Extract the [X, Y] coordinate from the center of the cell holding the provided text.  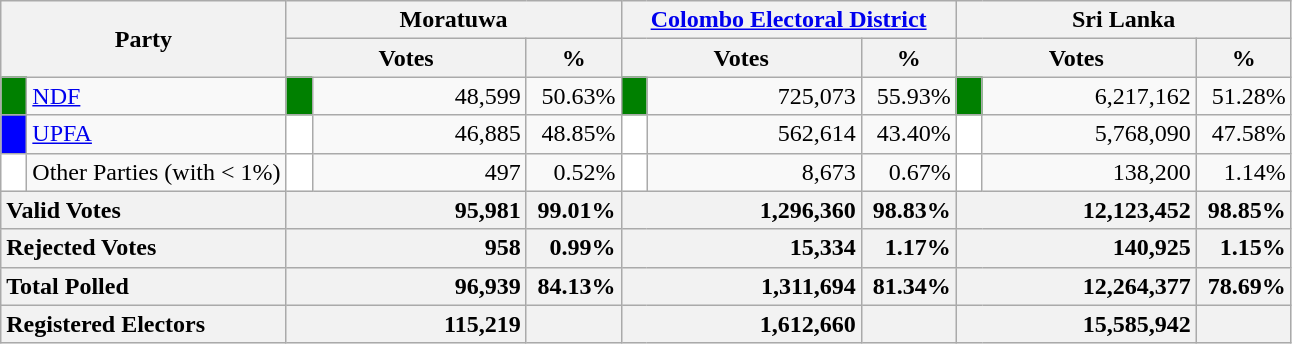
Valid Votes [144, 210]
47.58% [1244, 134]
562,614 [754, 134]
46,885 [419, 134]
140,925 [1076, 248]
98.85% [1244, 210]
Other Parties (with < 1%) [156, 172]
0.52% [574, 172]
96,939 [406, 286]
81.34% [908, 286]
115,219 [406, 324]
958 [406, 248]
15,585,942 [1076, 324]
1,296,360 [741, 210]
78.69% [1244, 286]
Moratuwa [454, 20]
1,311,694 [741, 286]
43.40% [908, 134]
50.63% [574, 96]
95,981 [406, 210]
Party [144, 39]
Rejected Votes [144, 248]
Colombo Electoral District [788, 20]
84.13% [574, 286]
55.93% [908, 96]
725,073 [754, 96]
12,123,452 [1076, 210]
1.14% [1244, 172]
98.83% [908, 210]
8,673 [754, 172]
Registered Electors [144, 324]
48,599 [419, 96]
138,200 [1089, 172]
0.67% [908, 172]
1,612,660 [741, 324]
497 [419, 172]
1.15% [1244, 248]
99.01% [574, 210]
1.17% [908, 248]
5,768,090 [1089, 134]
UPFA [156, 134]
51.28% [1244, 96]
0.99% [574, 248]
Total Polled [144, 286]
15,334 [741, 248]
NDF [156, 96]
48.85% [574, 134]
Sri Lanka [1124, 20]
6,217,162 [1089, 96]
12,264,377 [1076, 286]
